Return the [X, Y] coordinate for the center point of the cell that contains the specified text.  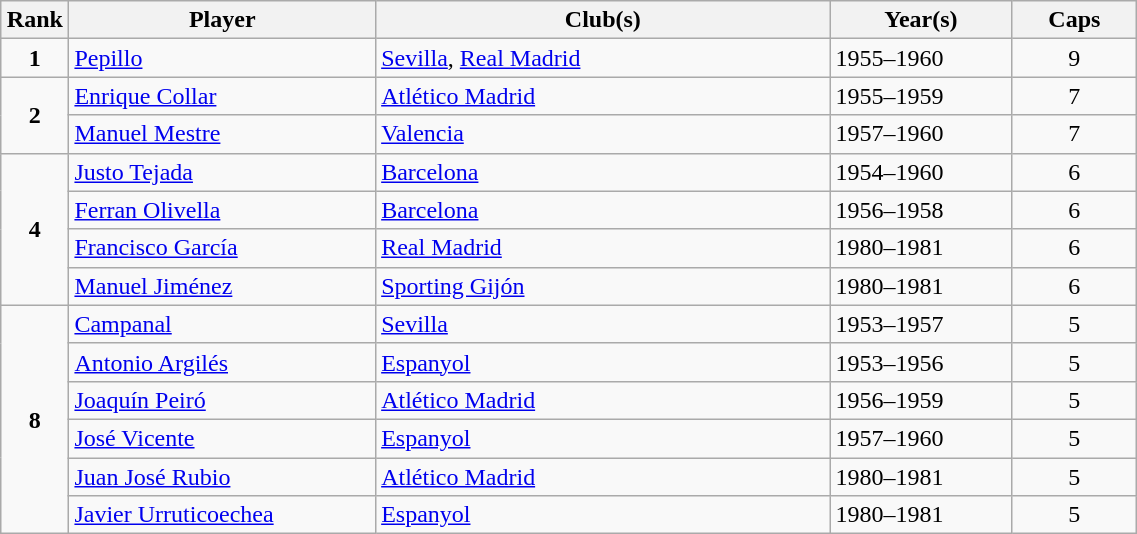
Campanal [222, 324]
Real Madrid [603, 248]
Francisco García [222, 248]
Pepillo [222, 58]
9 [1074, 58]
1 [35, 58]
Justo Tejada [222, 172]
Javier Urruticoechea [222, 515]
1953–1957 [921, 324]
Sporting Gijón [603, 286]
Sevilla, Real Madrid [603, 58]
Antonio Argilés [222, 362]
1955–1959 [921, 96]
José Vicente [222, 438]
Ferran Olivella [222, 210]
1954–1960 [921, 172]
Manuel Jiménez [222, 286]
Valencia [603, 134]
1956–1958 [921, 210]
8 [35, 419]
Enrique Collar [222, 96]
Manuel Mestre [222, 134]
Player [222, 20]
Sevilla [603, 324]
Year(s) [921, 20]
4 [35, 229]
Juan José Rubio [222, 477]
2 [35, 115]
1953–1956 [921, 362]
1956–1959 [921, 400]
Caps [1074, 20]
1955–1960 [921, 58]
Club(s) [603, 20]
Rank [35, 20]
Joaquín Peiró [222, 400]
